Extract the [x, y] coordinate from the center of the cell holding the provided text.  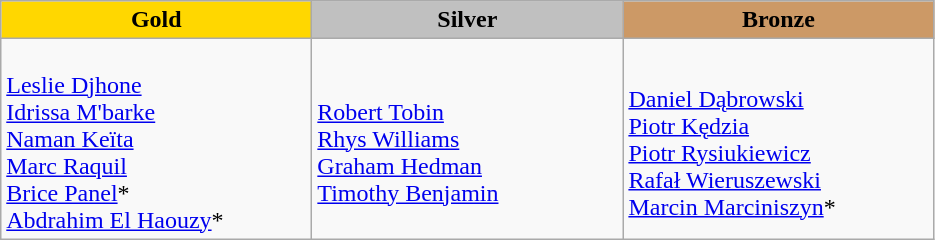
Silver [468, 20]
Robert TobinRhys Williams Graham Hedman Timothy Benjamin [468, 139]
Leslie Djhone Idrissa M'barke Naman Keïta Marc Raquil Brice Panel*Abdrahim El Haouzy* [156, 139]
Gold [156, 20]
Bronze [778, 20]
Daniel Dąbrowski Piotr Kędzia Piotr Rysiukiewicz Rafał WieruszewskiMarcin Marciniszyn* [778, 139]
